From the cell containing the given text, extract its center point as (X, Y) coordinate. 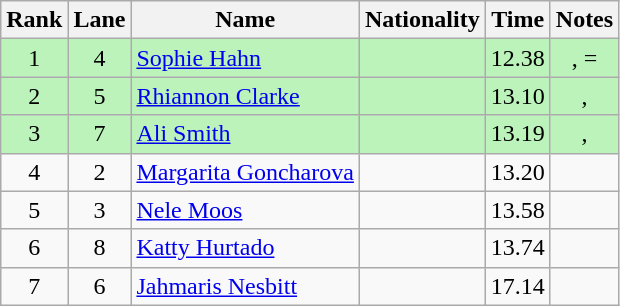
Ali Smith (246, 134)
13.20 (518, 172)
Margarita Goncharova (246, 172)
17.14 (518, 286)
Jahmaris Nesbitt (246, 286)
Notes (584, 20)
Katty Hurtado (246, 248)
8 (100, 248)
12.38 (518, 58)
Time (518, 20)
, = (584, 58)
13.58 (518, 210)
Lane (100, 20)
13.19 (518, 134)
13.74 (518, 248)
1 (34, 58)
Nele Moos (246, 210)
Name (246, 20)
Rank (34, 20)
Sophie Hahn (246, 58)
Rhiannon Clarke (246, 96)
Nationality (422, 20)
13.10 (518, 96)
